Determine the [x, y] coordinate at the center of the cell enclosing the given text.  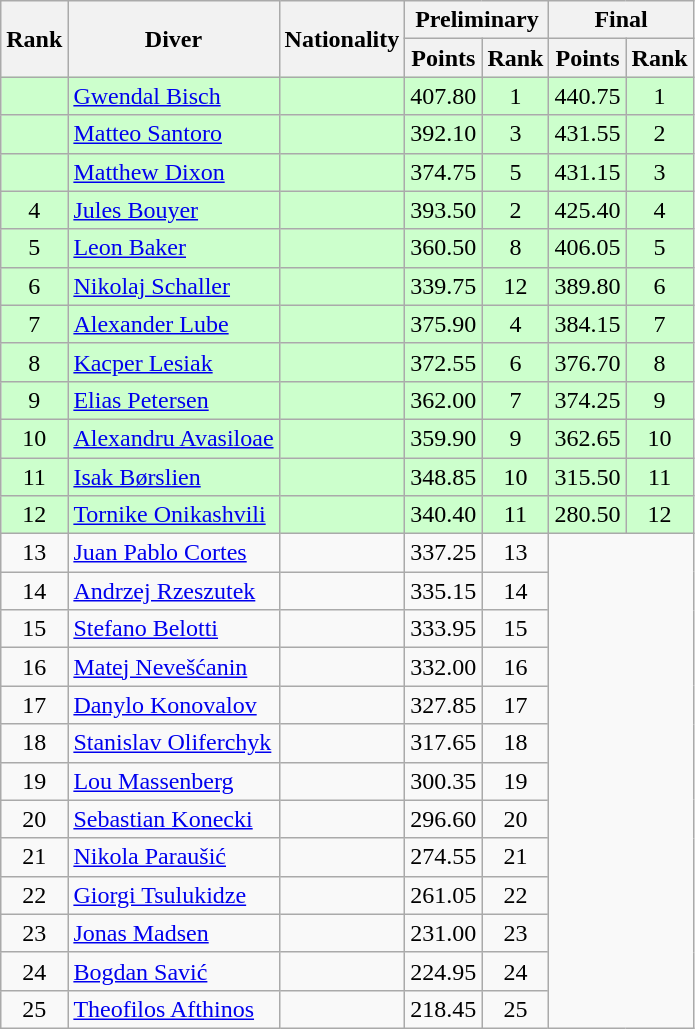
Danylo Konovalov [174, 705]
375.90 [444, 324]
327.85 [444, 705]
296.60 [444, 819]
362.00 [444, 400]
Preliminary [477, 20]
274.55 [444, 857]
Nikolaj Schaller [174, 286]
337.25 [444, 553]
231.00 [444, 933]
392.10 [444, 134]
Matteo Santoro [174, 134]
Final [621, 20]
376.70 [588, 362]
Gwendal Bisch [174, 96]
359.90 [444, 438]
Juan Pablo Cortes [174, 553]
Isak Børslien [174, 477]
Theofilos Afthinos [174, 1009]
Sebastian Konecki [174, 819]
425.40 [588, 210]
Matej Nevešćanin [174, 667]
Leon Baker [174, 248]
Matthew Dixon [174, 172]
224.95 [444, 971]
Stanislav Oliferchyk [174, 743]
Jules Bouyer [174, 210]
339.75 [444, 286]
431.55 [588, 134]
Tornike Onikashvili [174, 515]
Alexandru Avasiloae [174, 438]
Diver [174, 39]
Alexander Lube [174, 324]
372.55 [444, 362]
384.15 [588, 324]
332.00 [444, 667]
Elias Petersen [174, 400]
Stefano Belotti [174, 629]
Giorgi Tsulukidze [174, 895]
374.75 [444, 172]
317.65 [444, 743]
340.40 [444, 515]
406.05 [588, 248]
360.50 [444, 248]
Nationality [342, 39]
261.05 [444, 895]
407.80 [444, 96]
Nikola Paraušić [174, 857]
362.65 [588, 438]
Andrzej Rzeszutek [174, 591]
374.25 [588, 400]
280.50 [588, 515]
335.15 [444, 591]
Jonas Madsen [174, 933]
315.50 [588, 477]
Lou Massenberg [174, 781]
Bogdan Savić [174, 971]
218.45 [444, 1009]
393.50 [444, 210]
333.95 [444, 629]
389.80 [588, 286]
440.75 [588, 96]
Kacper Lesiak [174, 362]
431.15 [588, 172]
348.85 [444, 477]
300.35 [444, 781]
